Search for the cell housing the specified text and yield its [x, y] center coordinate. 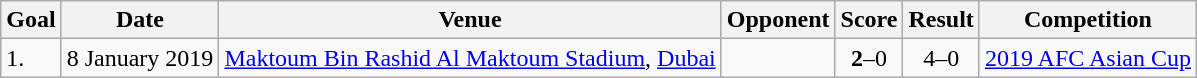
Maktoum Bin Rashid Al Maktoum Stadium, Dubai [470, 58]
4–0 [941, 58]
2019 AFC Asian Cup [1088, 58]
1. [31, 58]
Opponent [778, 20]
Score [869, 20]
Competition [1088, 20]
Date [140, 20]
8 January 2019 [140, 58]
Venue [470, 20]
Goal [31, 20]
2–0 [869, 58]
Result [941, 20]
